For the text-containing cell, return its midpoint in [X, Y] coordinate format. 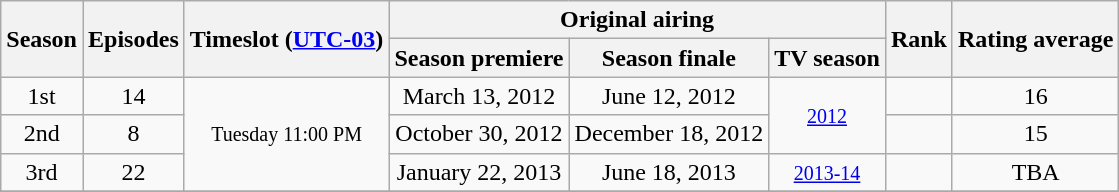
January 22, 2013 [479, 172]
2nd [42, 134]
Season premiere [479, 58]
15 [1035, 134]
2012 [828, 115]
June 12, 2012 [669, 96]
Season finale [669, 58]
TV season [828, 58]
1st [42, 96]
3rd [42, 172]
8 [133, 134]
TBA [1035, 172]
Episodes [133, 39]
March 13, 2012 [479, 96]
Timeslot (UTC-03) [286, 39]
Tuesday 11:00 PM [286, 134]
16 [1035, 96]
October 30, 2012 [479, 134]
Season [42, 39]
Original airing [637, 20]
Rating average [1035, 39]
June 18, 2013 [669, 172]
Rank [918, 39]
14 [133, 96]
2013-14 [828, 172]
22 [133, 172]
December 18, 2012 [669, 134]
